Capture the cell that displays the provided text and extract its (X, Y) central coordinate. 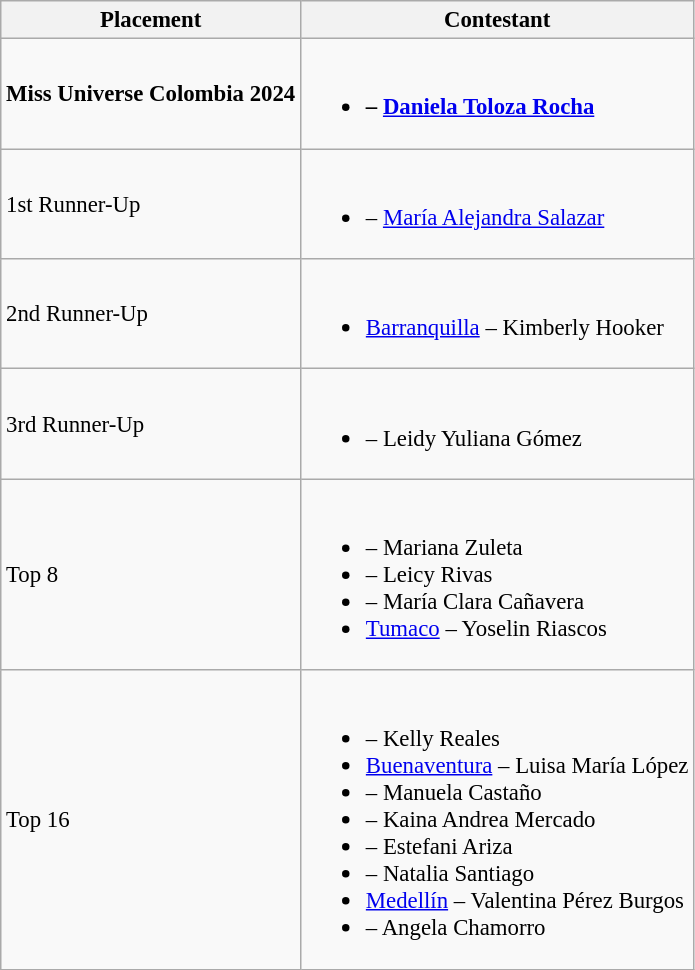
Top 8 (151, 574)
1st Runner-Up (151, 204)
Contestant (498, 20)
– Leidy Yuliana Gómez (498, 424)
3rd Runner-Up (151, 424)
2nd Runner-Up (151, 314)
– Daniela Toloza Rocha (498, 94)
Placement (151, 20)
Miss Universe Colombia 2024 (151, 94)
Barranquilla – Kimberly Hooker (498, 314)
Top 16 (151, 820)
– María Alejandra Salazar (498, 204)
– Mariana Zuleta – Leicy Rivas – María Clara Cañavera Tumaco – Yoselin Riascos (498, 574)
